Return [X, Y] of the center of cell containing provided text 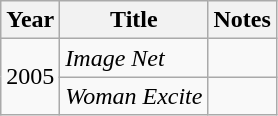
Title [134, 20]
Notes [242, 20]
Woman Excite [134, 96]
Year [30, 20]
2005 [30, 77]
Image Net [134, 58]
